Capture the cell that displays the provided text and extract its (X, Y) central coordinate. 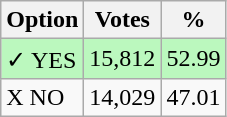
% (194, 20)
Votes (122, 20)
52.99 (194, 59)
47.01 (194, 97)
14,029 (122, 97)
15,812 (122, 59)
X NO (42, 97)
✓ YES (42, 59)
Option (42, 20)
